Scan for the cell matching the given text and deliver its (x, y) coordinate at center. 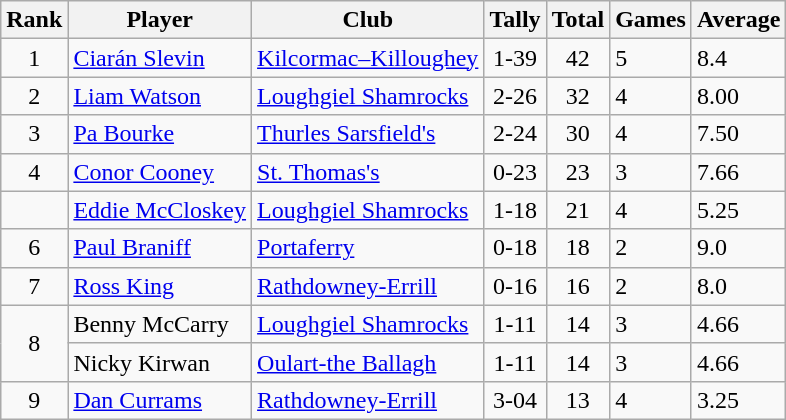
Eddie McCloskey (160, 210)
42 (578, 58)
8.0 (738, 286)
8.00 (738, 96)
Paul Braniff (160, 248)
Rank (34, 20)
Tally (515, 20)
5 (651, 58)
23 (578, 172)
Conor Cooney (160, 172)
30 (578, 134)
32 (578, 96)
8.4 (738, 58)
7 (34, 286)
Club (368, 20)
Oulart-the Ballagh (368, 362)
Ross King (160, 286)
1-39 (515, 58)
Pa Bourke (160, 134)
8 (34, 343)
Total (578, 20)
5.25 (738, 210)
2-24 (515, 134)
St. Thomas's (368, 172)
13 (578, 400)
Portaferry (368, 248)
9 (34, 400)
Kilcormac–Killoughey (368, 58)
Games (651, 20)
0-16 (515, 286)
Dan Currams (160, 400)
Benny McCarry (160, 324)
16 (578, 286)
1 (34, 58)
3-04 (515, 400)
0-23 (515, 172)
7.66 (738, 172)
21 (578, 210)
Nicky Kirwan (160, 362)
6 (34, 248)
3.25 (738, 400)
Average (738, 20)
7.50 (738, 134)
Player (160, 20)
Liam Watson (160, 96)
Thurles Sarsfield's (368, 134)
0-18 (515, 248)
1-18 (515, 210)
18 (578, 248)
Ciarán Slevin (160, 58)
9.0 (738, 248)
2-26 (515, 96)
